Determine the [X, Y] coordinate at the center of the cell enclosing the given text.  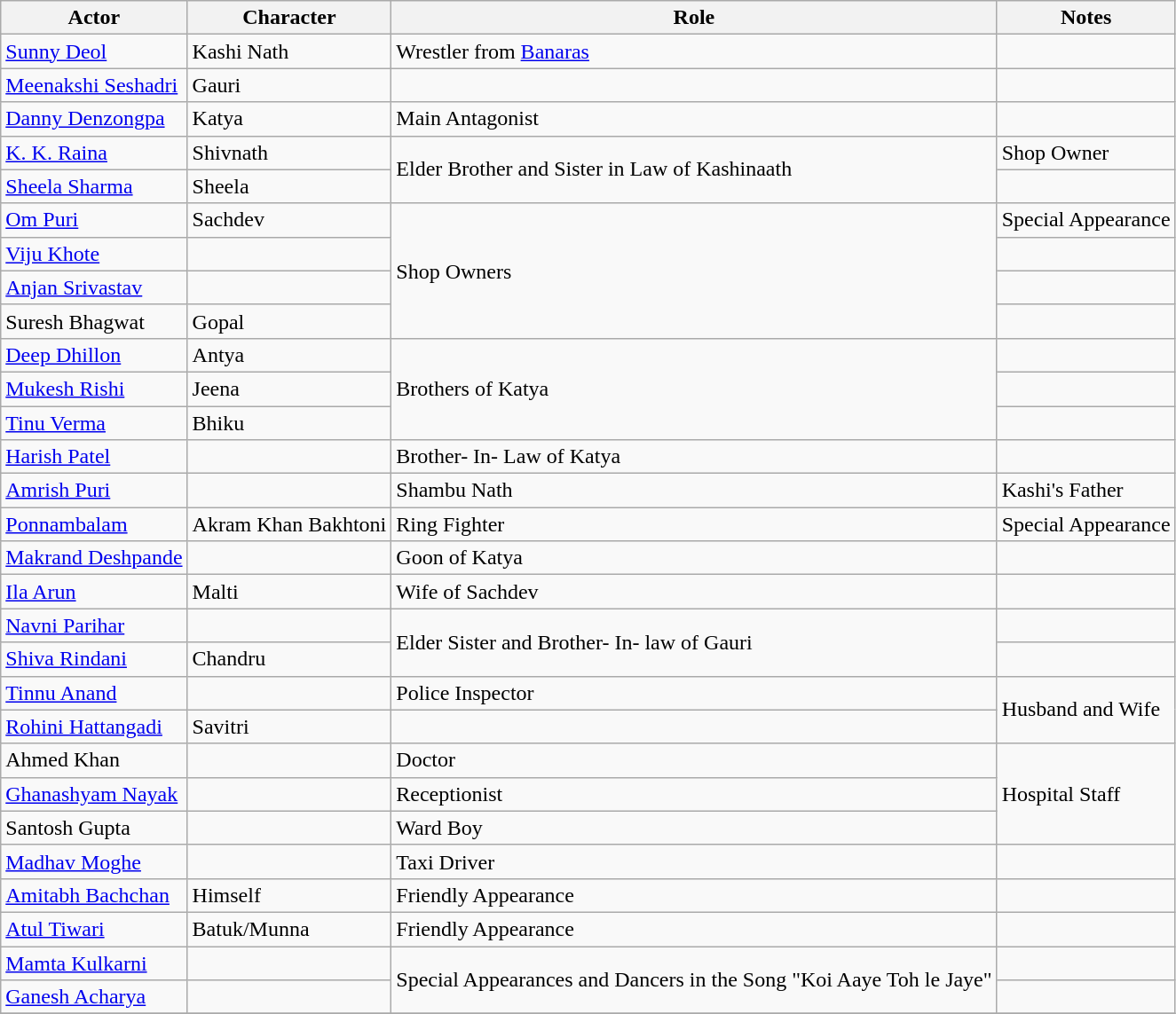
Suresh Bhagwat [94, 321]
Amitabh Bachchan [94, 895]
Akram Khan Bakhtoni [289, 524]
Atul Tiwari [94, 929]
Ponnambalam [94, 524]
Anjan Srivastav [94, 287]
Ward Boy [694, 828]
Brothers of Katya [694, 389]
Elder Sister and Brother- In- law of Gauri [694, 642]
Ganesh Acharya [94, 997]
Sheela Sharma [94, 186]
Rohini Hattangadi [94, 727]
Om Puri [94, 220]
Katya [289, 119]
Makrand Deshpande [94, 558]
Chandru [289, 659]
Taxi Driver [694, 861]
Gauri [289, 85]
Kashi Nath [289, 51]
Sunny Deol [94, 51]
Actor [94, 18]
Police Inspector [694, 693]
Elder Brother and Sister in Law of Kashinaath [694, 169]
Kashi's Father [1086, 491]
Hospital Staff [1086, 794]
Meenakshi Seshadri [94, 85]
Main Antagonist [694, 119]
Malti [289, 592]
Goon of Katya [694, 558]
Husband and Wife [1086, 710]
Shivnath [289, 153]
Receptionist [694, 794]
Notes [1086, 18]
Special Appearances and Dancers in the Song "Koi Aaye Toh le Jaye" [694, 979]
Madhav Moghe [94, 861]
Amrish Puri [94, 491]
Batuk/Munna [289, 929]
Brother- In- Law of Katya [694, 457]
Santosh Gupta [94, 828]
Tinnu Anand [94, 693]
Sachdev [289, 220]
Shop Owner [1086, 153]
Navni Parihar [94, 625]
Bhiku [289, 423]
Ghanashyam Nayak [94, 794]
Shiva Rindani [94, 659]
Wrestler from Banaras [694, 51]
Shop Owners [694, 271]
Harish Patel [94, 457]
Mukesh Rishi [94, 389]
Deep Dhillon [94, 355]
Shambu Nath [694, 491]
K. K. Raina [94, 153]
Wife of Sachdev [694, 592]
Danny Denzongpa [94, 119]
Gopal [289, 321]
Character [289, 18]
Ring Fighter [694, 524]
Doctor [694, 760]
Antya [289, 355]
Savitri [289, 727]
Jeena [289, 389]
Himself [289, 895]
Tinu Verma [94, 423]
Mamta Kulkarni [94, 963]
Role [694, 18]
Ila Arun [94, 592]
Sheela [289, 186]
Ahmed Khan [94, 760]
Viju Khote [94, 254]
